Scan for the cell matching the given text and deliver its (x, y) coordinate at center. 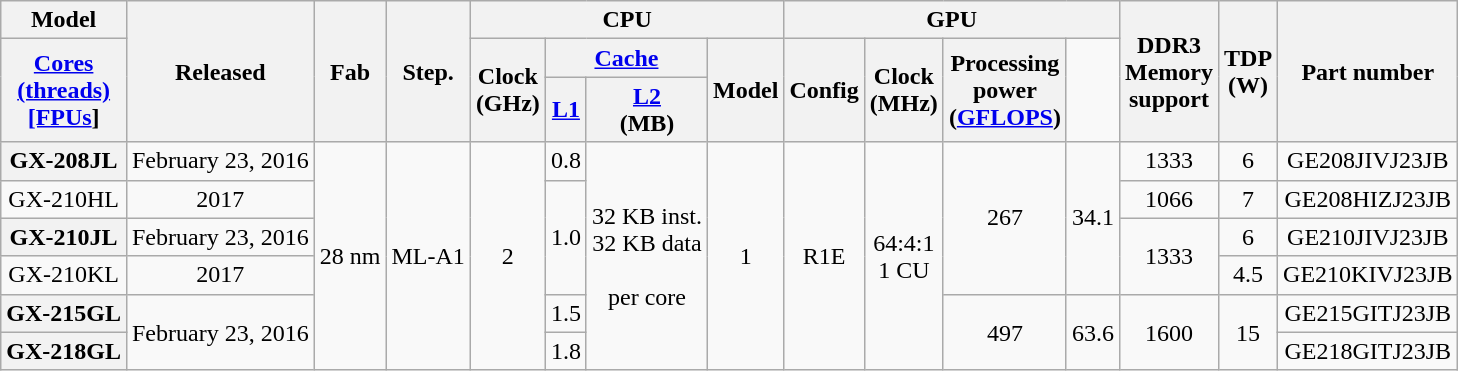
1066 (1168, 199)
28 nm (350, 256)
Cores(threads)[FPUs] (64, 90)
497 (1004, 332)
R1E (824, 256)
GE210KIVJ23JB (1368, 275)
Clock(GHz) (508, 90)
267 (1004, 218)
Fab (350, 72)
7 (1248, 199)
32 KB inst.32 KB dataper core (646, 256)
TDP(W) (1248, 72)
ML-A1 (428, 256)
2 (508, 256)
1.8 (566, 351)
L1 (566, 110)
GE218GITJ23JB (1368, 351)
CPU (627, 20)
DDR3Memorysupport (1168, 72)
1.0 (566, 237)
GX-218GL (64, 351)
GE208HIZJ23JB (1368, 199)
GX-210HL (64, 199)
Processingpower(GFLOPS) (1004, 90)
15 (1248, 332)
Step. (428, 72)
1 (746, 256)
GX-208JL (64, 161)
GX-210KL (64, 275)
4.5 (1248, 275)
Config (824, 90)
Clock(MHz) (904, 90)
GE208JIVJ23JB (1368, 161)
GE215GITJ23JB (1368, 313)
34.1 (1092, 218)
64:4:11 CU (904, 256)
63.6 (1092, 332)
L2(MB) (646, 110)
Released (220, 72)
GE210JIVJ23JB (1368, 237)
Cache (626, 58)
GX-210JL (64, 237)
1600 (1168, 332)
Part number (1368, 72)
1.5 (566, 313)
GX-215GL (64, 313)
GPU (952, 20)
0.8 (566, 161)
